Return the (X, Y) coordinate for the center point of the cell that contains the specified text.  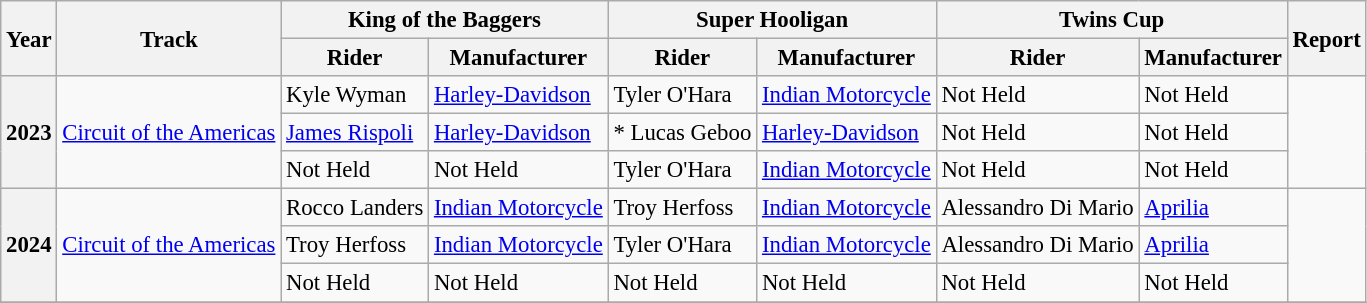
2024 (29, 246)
2023 (29, 132)
Report (1326, 38)
Rocco Landers (355, 208)
Year (29, 38)
* Lucas Geboo (682, 133)
James Rispoli (355, 133)
Super Hooligan (772, 20)
Twins Cup (1112, 20)
Track (169, 38)
Kyle Wyman (355, 95)
King of the Baggers (444, 20)
